From the cell containing the given text, extract its center point as [x, y] coordinate. 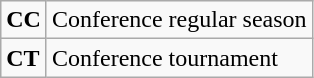
Conference regular season [179, 20]
CT [24, 58]
Conference tournament [179, 58]
CC [24, 20]
